Identify which cell holds the provided text, then report its [x, y] central coordinate. 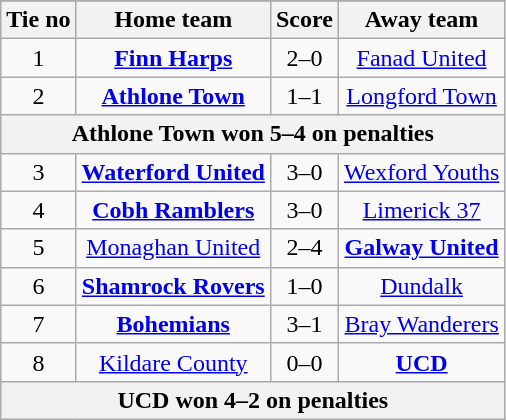
Athlone Town [173, 96]
2–4 [304, 248]
UCD won 4–2 on penalties [253, 400]
UCD [421, 362]
1–0 [304, 286]
2–0 [304, 58]
2 [38, 96]
Away team [421, 20]
Kildare County [173, 362]
4 [38, 210]
Wexford Youths [421, 172]
Limerick 37 [421, 210]
Finn Harps [173, 58]
6 [38, 286]
8 [38, 362]
Fanad United [421, 58]
Bohemians [173, 324]
3–1 [304, 324]
Home team [173, 20]
Longford Town [421, 96]
Tie no [38, 20]
1–1 [304, 96]
7 [38, 324]
Bray Wanderers [421, 324]
Dundalk [421, 286]
Athlone Town won 5–4 on penalties [253, 134]
Waterford United [173, 172]
1 [38, 58]
3 [38, 172]
Monaghan United [173, 248]
Galway United [421, 248]
5 [38, 248]
Score [304, 20]
Shamrock Rovers [173, 286]
0–0 [304, 362]
Cobh Ramblers [173, 210]
